For the text-containing cell, return its midpoint in [X, Y] coordinate format. 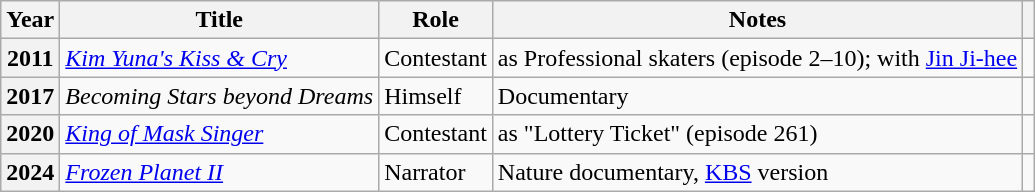
King of Mask Singer [220, 134]
Himself [436, 96]
2011 [30, 58]
Frozen Planet II [220, 172]
Notes [757, 20]
2017 [30, 96]
Becoming Stars beyond Dreams [220, 96]
Nature documentary, KBS version [757, 172]
Documentary [757, 96]
2020 [30, 134]
2024 [30, 172]
as Professional skaters (episode 2–10); with Jin Ji-hee [757, 58]
as "Lottery Ticket" (episode 261) [757, 134]
Kim Yuna's Kiss & Cry [220, 58]
Role [436, 20]
Title [220, 20]
Year [30, 20]
Narrator [436, 172]
